Detect which cell encompasses the target text, then output its (x, y) center coordinate. 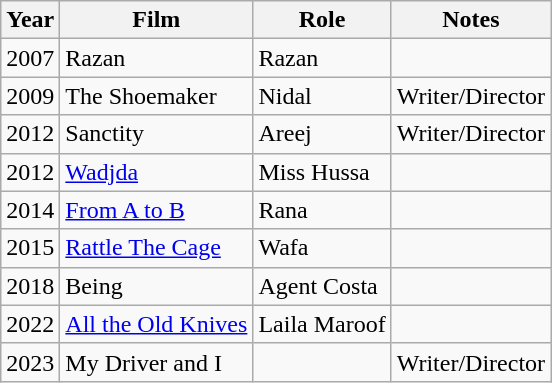
Agent Costa (322, 286)
Year (30, 20)
Miss Hussa (322, 172)
The Shoemaker (156, 96)
Nidal (322, 96)
Areej (322, 134)
Wafa (322, 248)
2009 (30, 96)
My Driver and I (156, 362)
Rana (322, 210)
From A to B (156, 210)
2015 (30, 248)
Role (322, 20)
Being (156, 286)
Film (156, 20)
Rattle The Cage (156, 248)
Sanctity (156, 134)
2018 (30, 286)
All the Old Knives (156, 324)
Laila Maroof (322, 324)
Wadjda (156, 172)
2007 (30, 58)
2022 (30, 324)
2014 (30, 210)
Notes (470, 20)
2023 (30, 362)
